Find where the given text appears and provide that cell's center as (X, Y) coordinate. 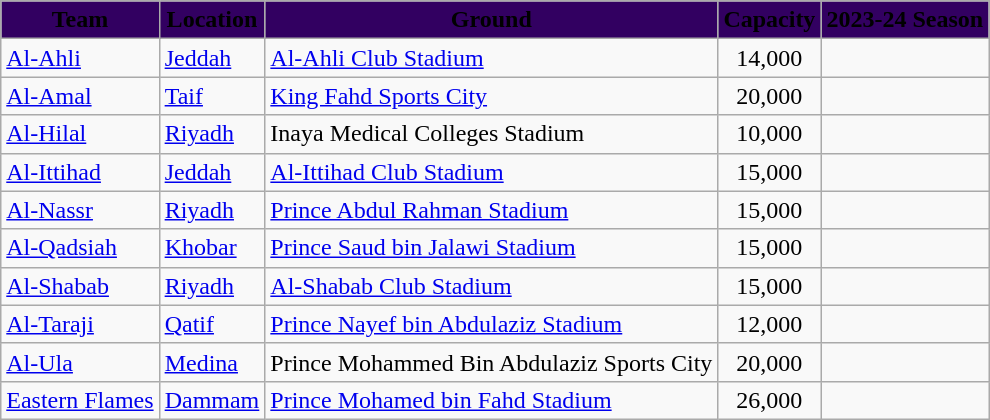
King Fahd Sports City (492, 96)
Al-Shabab (80, 286)
Capacity (770, 20)
Al-Qadsiah (80, 248)
Prince Saud bin Jalawi Stadium (492, 248)
Al-Taraji (80, 324)
Al-Ahli (80, 58)
Al-Ittihad Club Stadium (492, 172)
Al-Ittihad (80, 172)
Dammam (212, 400)
Al-Nassr (80, 210)
Al-Hilal (80, 134)
12,000 (770, 324)
Prince Mohammed Bin Abdulaziz Sports City (492, 362)
Al-Shabab Club Stadium (492, 286)
Location (212, 20)
Taif (212, 96)
26,000 (770, 400)
Team (80, 20)
Ground (492, 20)
2023-24 Season (905, 20)
Khobar (212, 248)
14,000 (770, 58)
Eastern Flames (80, 400)
Prince Mohamed bin Fahd Stadium (492, 400)
Medina (212, 362)
Al-Ahli Club Stadium (492, 58)
10,000 (770, 134)
Inaya Medical Colleges Stadium (492, 134)
Al-Ula (80, 362)
Prince Nayef bin Abdulaziz Stadium (492, 324)
Prince Abdul Rahman Stadium (492, 210)
Al-Amal (80, 96)
Qatif (212, 324)
